Return the [x, y] coordinate for the center point of the cell that contains the specified text.  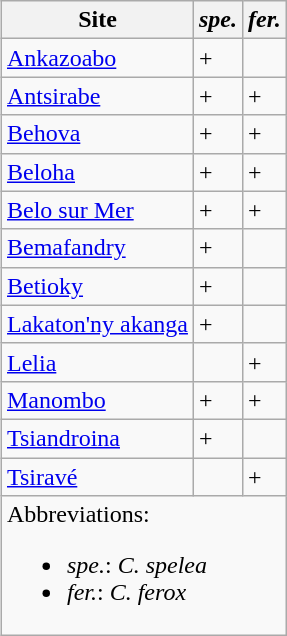
Tsiravé [97, 477]
Betioky [97, 286]
Tsiandroina [97, 438]
fer. [265, 20]
Site [97, 20]
Belo sur Mer [97, 210]
Abbreviations:spe.: C. speleafer.: C. ferox [144, 566]
Manombo [97, 400]
Beloha [97, 172]
Lelia [97, 362]
Ankazoabo [97, 58]
Lakaton'ny akanga [97, 324]
spe. [218, 20]
Behova [97, 134]
Bemafandry [97, 248]
Antsirabe [97, 96]
